Find where the given text appears and provide that cell's center as [x, y] coordinate. 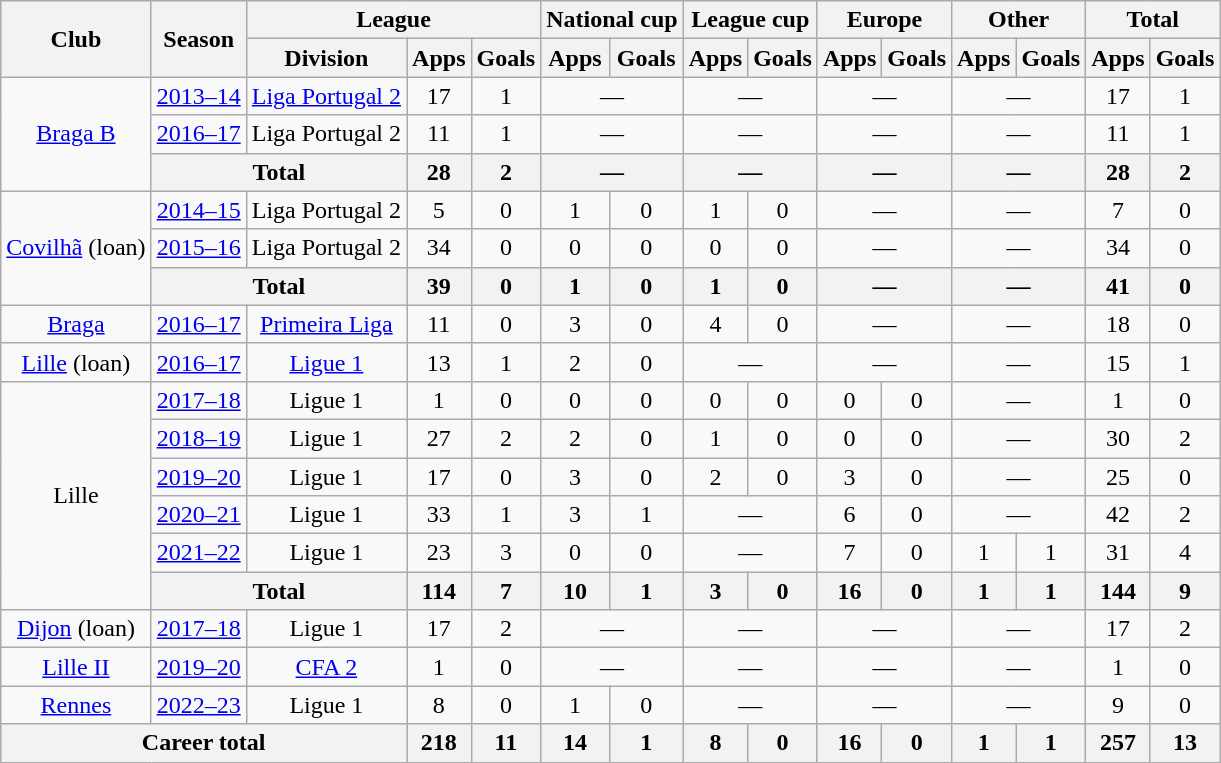
Primeira Liga [326, 324]
114 [439, 591]
41 [1118, 286]
39 [439, 286]
15 [1118, 362]
25 [1118, 477]
5 [439, 210]
Season [198, 39]
Lille (loan) [76, 362]
2015–16 [198, 248]
257 [1118, 743]
National cup [612, 20]
2022–23 [198, 705]
Covilhã (loan) [76, 248]
27 [439, 438]
Division [326, 58]
144 [1118, 591]
2021–22 [198, 553]
31 [1118, 553]
Club [76, 39]
Lille II [76, 667]
Europe [884, 20]
10 [575, 591]
6 [849, 515]
Lille [76, 495]
Rennes [76, 705]
42 [1118, 515]
218 [439, 743]
23 [439, 553]
League cup [750, 20]
Career total [204, 743]
CFA 2 [326, 667]
33 [439, 515]
Dijon (loan) [76, 629]
2020–21 [198, 515]
14 [575, 743]
Braga B [76, 134]
League [394, 20]
2014–15 [198, 210]
Braga [76, 324]
Other [1019, 20]
2018–19 [198, 438]
2013–14 [198, 96]
30 [1118, 438]
18 [1118, 324]
